Scan for the cell matching the given text and deliver its (x, y) coordinate at center. 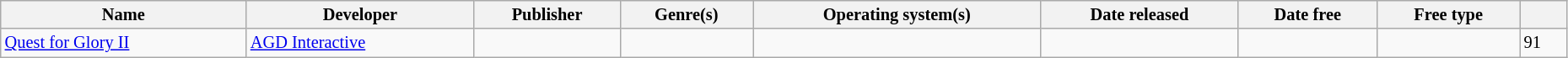
Date free (1307, 14)
Free type (1449, 14)
Developer (360, 14)
Genre(s) (687, 14)
Name (123, 14)
AGD Interactive (360, 43)
Date released (1140, 14)
Operating system(s) (897, 14)
91 (1544, 43)
Publisher (547, 14)
Quest for Glory II (123, 43)
